For the text-containing cell, return its midpoint in (x, y) coordinate format. 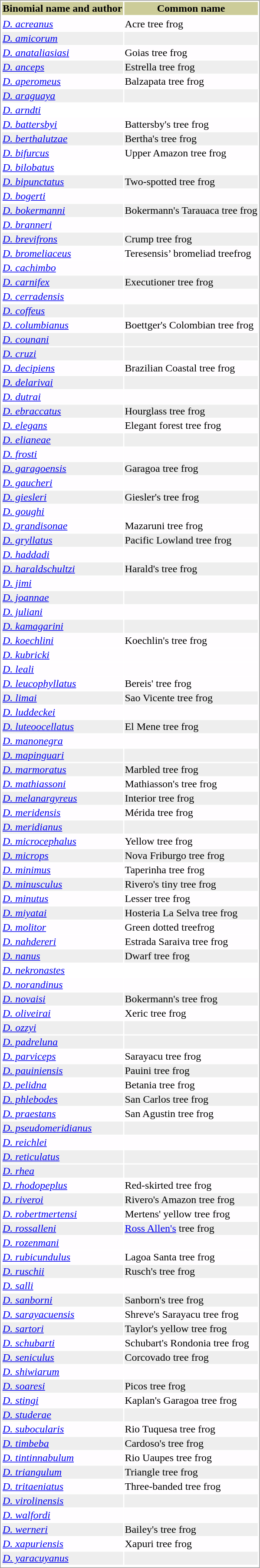
D. miyatai (62, 913)
D. bifurcus (62, 153)
Hosteria La Selva tree frog (191, 913)
D. reticulatus (62, 1157)
D. kubricki (62, 655)
D. salli (62, 1286)
Mathiasson's tree frog (191, 784)
Common name (191, 8)
Garagoa tree frog (191, 469)
D. phlebodes (62, 1100)
D. bokermanni (62, 211)
Two-spotted tree frog (191, 182)
D. novaisi (62, 999)
D. counani (62, 339)
D. mapinguari (62, 756)
D. nanus (62, 956)
D. meridianus (62, 827)
D. marmoratus (62, 769)
Sarayacu tree frog (191, 1056)
Betania tree frog (191, 1085)
D. shiwiarum (62, 1372)
Teresensis’ bromeliad treefrog (191, 253)
Estrella tree frog (191, 67)
Rusch's tree frog (191, 1272)
Dwarf tree frog (191, 956)
D. limai (62, 698)
D. triangulum (62, 1472)
D. ebraccatus (62, 411)
D. nekronastes (62, 970)
D. microps (62, 855)
D. padreluna (62, 1042)
Taylor's yellow tree frog (191, 1329)
D. minutus (62, 899)
D. pauiniensis (62, 1071)
D. aperomeus (62, 81)
D. frosti (62, 454)
Rio Uaupes tree frog (191, 1458)
D. tintinnabulum (62, 1458)
D. amicorum (62, 39)
Rio Tuquesa tree frog (191, 1429)
D. pseudomeridianus (62, 1128)
D. sanborni (62, 1300)
D. acreanus (62, 24)
D. gryllatus (62, 540)
Sanborn's tree frog (191, 1300)
D. garagoensis (62, 469)
D. cachimbo (62, 268)
Kaplan's Garagoa tree frog (191, 1400)
Green dotted treefrog (191, 928)
D. parviceps (62, 1056)
Mertens' yellow tree frog (191, 1214)
D. riveroi (62, 1200)
D. elianeae (62, 440)
Acre tree frog (191, 24)
D. subocularis (62, 1429)
Upper Amazon tree frog (191, 153)
Nova Friburgo tree frog (191, 855)
D. rhodopeplus (62, 1186)
Goias tree frog (191, 53)
D. microcephalus (62, 842)
D. rozenmani (62, 1243)
D. anceps (62, 67)
D. minusculus (62, 884)
D. joannae (62, 597)
Bokermann's tree frog (191, 999)
Koechlin's tree frog (191, 641)
D. giesleri (62, 497)
Pauini tree frog (191, 1071)
D. sartori (62, 1329)
Crump tree frog (191, 239)
San Carlos tree frog (191, 1100)
D. norandinus (62, 985)
D. kamagarini (62, 626)
D. branneri (62, 225)
D. jimi (62, 583)
D. werneri (62, 1530)
D. luddeckei (62, 712)
D. virolinensis (62, 1501)
D. goughi (62, 511)
D. timbeba (62, 1444)
Brazilian Coastal tree frog (191, 368)
Yellow tree frog (191, 842)
San Agustin tree frog (191, 1114)
Elegant forest tree frog (191, 425)
D. praestans (62, 1114)
Rivero's Amazon tree frog (191, 1200)
Marbled tree frog (191, 769)
Corcovado tree frog (191, 1358)
D. rubicundulus (62, 1257)
Balzapata tree frog (191, 81)
D. bipunctatus (62, 182)
Executioner tree frog (191, 282)
D. seniculus (62, 1358)
Sao Vicente tree frog (191, 698)
D. molitor (62, 928)
Hourglass tree frog (191, 411)
D. minimus (62, 870)
D. robertmertensi (62, 1214)
Battersby's tree frog (191, 125)
D. juliani (62, 612)
D. cerradensis (62, 297)
D. delarivai (62, 383)
Pacific Lowland tree frog (191, 540)
D. rhea (62, 1171)
D. anataliasiasi (62, 53)
Giesler's tree frog (191, 497)
Xeric tree frog (191, 1014)
D. bromeliaceus (62, 253)
Cardoso's tree frog (191, 1444)
El Mene tree frog (191, 727)
D. berthalutzae (62, 139)
Mazaruni tree frog (191, 526)
Boettger's Colombian tree frog (191, 325)
Lesser tree frog (191, 899)
D. elegans (62, 425)
D. ozzyi (62, 1028)
Taperinha tree frog (191, 870)
Bokermann's Tarauaca tree frog (191, 211)
D. stingi (62, 1400)
Interior tree frog (191, 798)
D. ruschii (62, 1272)
D. leali (62, 670)
Bereis' tree frog (191, 683)
D. haraldschultzi (62, 569)
Triangle tree frog (191, 1472)
D. oliveirai (62, 1014)
D. xapuriensis (62, 1544)
D. reichlei (62, 1142)
D. schubarti (62, 1343)
D. arndti (62, 110)
Red-skirted tree frog (191, 1186)
Schubart's Rondonia tree frog (191, 1343)
D. columbianus (62, 325)
D. coffeus (62, 311)
Picos tree frog (191, 1386)
D. battersbyi (62, 125)
D. gaucheri (62, 483)
D. manonegra (62, 741)
Rivero's tiny tree frog (191, 884)
D. haddadi (62, 555)
D. leucophyllatus (62, 683)
D. bogerti (62, 196)
Estrada Saraiva tree frog (191, 941)
D. bilobatus (62, 167)
D. dutrai (62, 397)
D. sarayacuensis (62, 1314)
Lagoa Santa tree frog (191, 1257)
Bailey's tree frog (191, 1530)
D. yaracuyanus (62, 1558)
Three-banded tree frog (191, 1486)
D. studerae (62, 1415)
Bertha's tree frog (191, 139)
D. koechlini (62, 641)
D. soaresi (62, 1386)
D. meridensis (62, 813)
D. cruzi (62, 354)
Xapuri tree frog (191, 1544)
D. brevifrons (62, 239)
D. araguaya (62, 96)
D. luteoocellatus (62, 727)
D. walfordi (62, 1515)
D. nahdereri (62, 941)
D. carnifex (62, 282)
Harald's tree frog (191, 569)
Shreve's Sarayacu tree frog (191, 1314)
Mérida tree frog (191, 813)
D. decipiens (62, 368)
D. rossalleni (62, 1228)
Ross Allen's tree frog (191, 1228)
D. tritaeniatus (62, 1486)
D. grandisonae (62, 526)
Binomial name and author (62, 8)
D. melanargyreus (62, 798)
D. mathiassoni (62, 784)
D. pelidna (62, 1085)
